Find where the given text appears and provide that cell's center as (X, Y) coordinate. 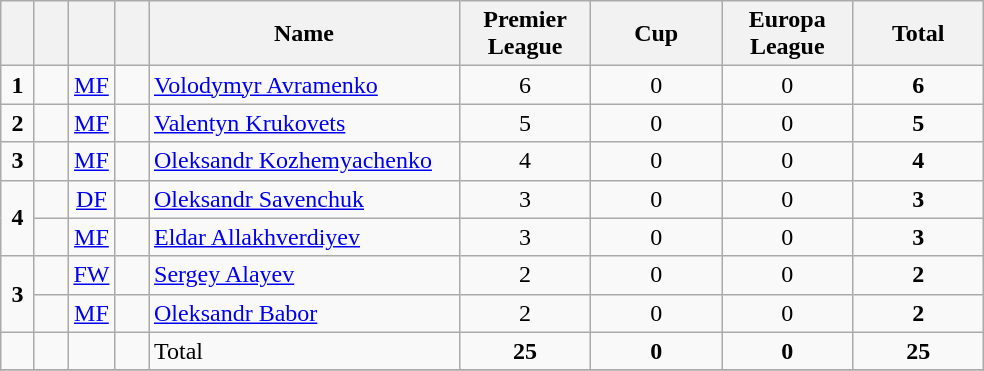
FW (92, 275)
Europa League (788, 34)
Oleksandr Savenchuk (304, 199)
Sergey Alayev (304, 275)
Cup (656, 34)
Premier League (526, 34)
Name (304, 34)
1 (18, 85)
Oleksandr Babor (304, 313)
DF (92, 199)
Volodymyr Avramenko (304, 85)
Oleksandr Kozhemyachenko (304, 161)
Valentyn Krukovets (304, 123)
Eldar Allakhverdiyev (304, 237)
